Pinpoint the cell where the given text exists, returning its (x, y) midpoint coordinate. 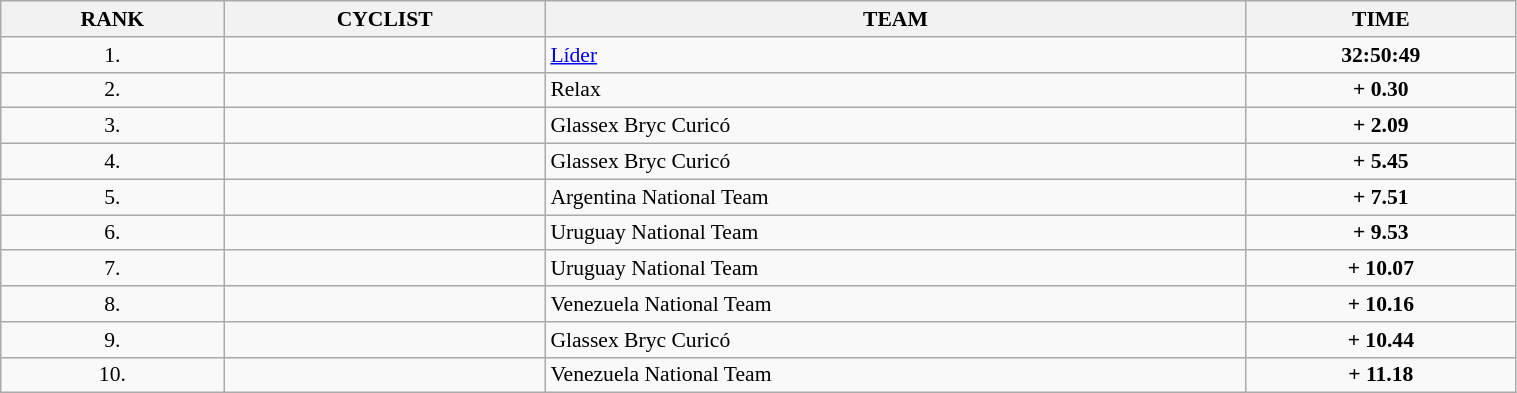
+ 11.18 (1381, 375)
Líder (895, 55)
9. (112, 340)
CYCLIST (384, 19)
8. (112, 304)
TIME (1381, 19)
7. (112, 269)
+ 10.07 (1381, 269)
3. (112, 126)
2. (112, 90)
RANK (112, 19)
TEAM (895, 19)
10. (112, 375)
32:50:49 (1381, 55)
+ 0.30 (1381, 90)
Relax (895, 90)
1. (112, 55)
+ 10.44 (1381, 340)
4. (112, 162)
5. (112, 197)
Argentina National Team (895, 197)
+ 9.53 (1381, 233)
+ 2.09 (1381, 126)
+ 7.51 (1381, 197)
+ 10.16 (1381, 304)
6. (112, 233)
+ 5.45 (1381, 162)
